From the cell containing the given text, extract its center point as [X, Y] coordinate. 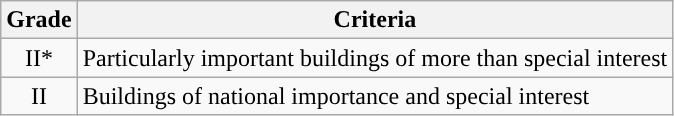
II* [39, 58]
Grade [39, 20]
II [39, 96]
Buildings of national importance and special interest [375, 96]
Particularly important buildings of more than special interest [375, 58]
Criteria [375, 20]
